Locate the cell with the specified text and output its (X, Y) center coordinate. 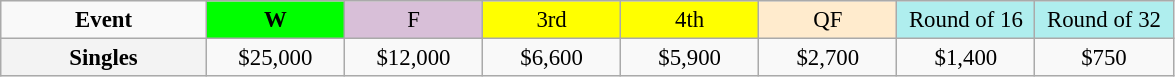
Event (104, 20)
$12,000 (413, 58)
QF (828, 20)
$6,600 (552, 58)
4th (690, 20)
$2,700 (828, 58)
F (413, 20)
$1,400 (966, 58)
3rd (552, 20)
W (275, 20)
$5,900 (690, 58)
Singles (104, 58)
$25,000 (275, 58)
$750 (1104, 58)
Round of 32 (1104, 20)
Round of 16 (966, 20)
